Search for the cell housing the specified text and yield its [X, Y] center coordinate. 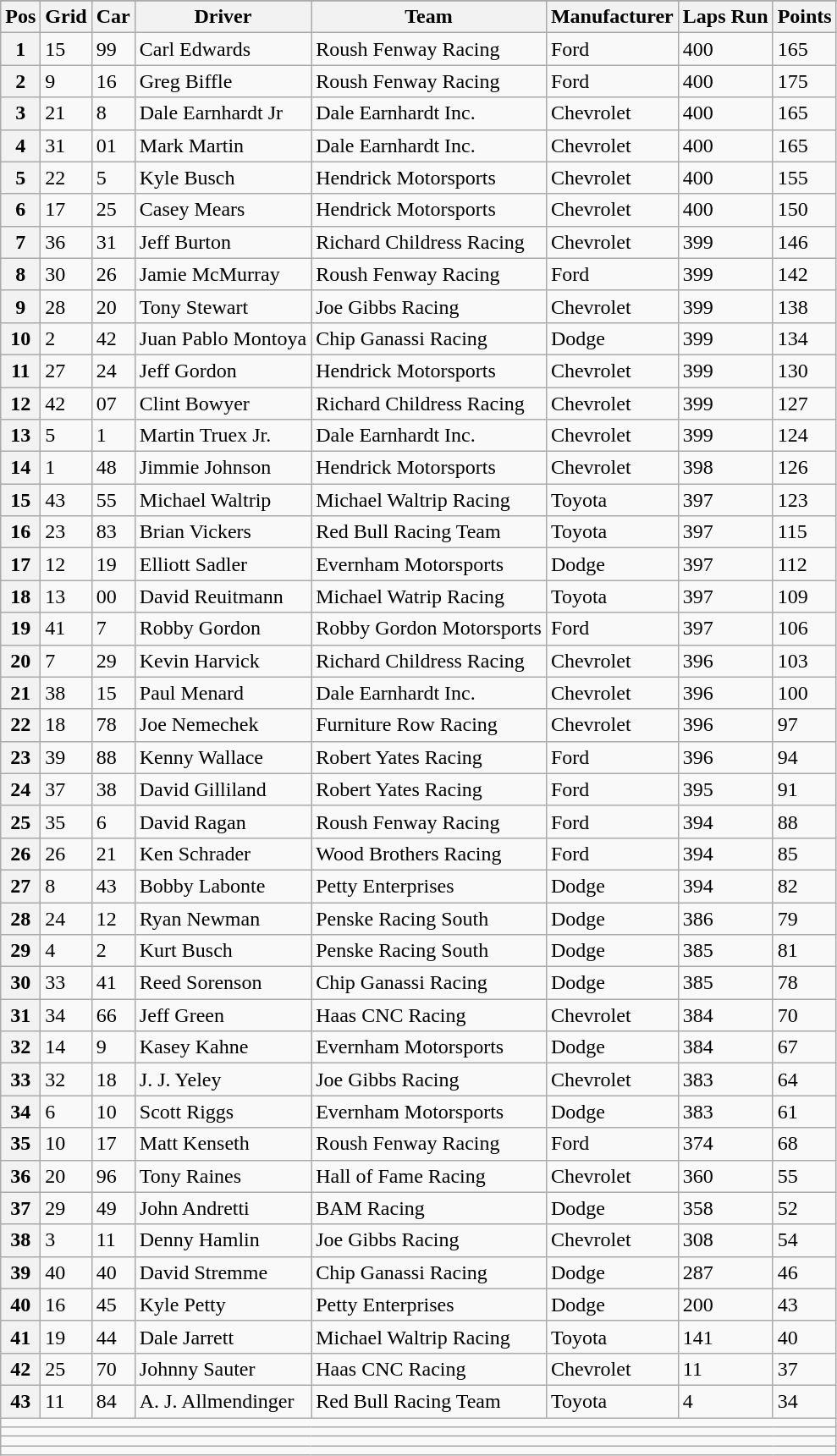
Paul Menard [223, 693]
109 [804, 596]
374 [725, 1144]
82 [804, 886]
Dale Jarrett [223, 1337]
155 [804, 178]
Michael Watrip Racing [429, 596]
Laps Run [725, 17]
David Gilliland [223, 789]
David Reuitmann [223, 596]
Manufacturer [612, 17]
134 [804, 338]
Points [804, 17]
Carl Edwards [223, 49]
Kurt Busch [223, 951]
83 [113, 532]
115 [804, 532]
Jeff Burton [223, 242]
Elliott Sadler [223, 564]
85 [804, 854]
97 [804, 725]
52 [804, 1208]
Kyle Petty [223, 1305]
J. J. Yeley [223, 1080]
146 [804, 242]
48 [113, 468]
49 [113, 1208]
00 [113, 596]
68 [804, 1144]
142 [804, 274]
Tony Stewart [223, 306]
Robby Gordon Motorsports [429, 629]
Kyle Busch [223, 178]
Scott Riggs [223, 1112]
308 [725, 1240]
A. J. Allmendinger [223, 1401]
150 [804, 210]
360 [725, 1176]
Joe Nemechek [223, 725]
Jeff Green [223, 1015]
Pos [20, 17]
Dale Earnhardt Jr [223, 113]
Grid [66, 17]
Jamie McMurray [223, 274]
Brian Vickers [223, 532]
64 [804, 1080]
01 [113, 146]
Kenny Wallace [223, 757]
Martin Truex Jr. [223, 436]
Team [429, 17]
127 [804, 404]
David Stremme [223, 1272]
Ryan Newman [223, 918]
Michael Waltrip [223, 500]
44 [113, 1337]
Mark Martin [223, 146]
BAM Racing [429, 1208]
Furniture Row Racing [429, 725]
100 [804, 693]
07 [113, 404]
Wood Brothers Racing [429, 854]
99 [113, 49]
Robby Gordon [223, 629]
81 [804, 951]
Hall of Fame Racing [429, 1176]
106 [804, 629]
358 [725, 1208]
Juan Pablo Montoya [223, 338]
124 [804, 436]
David Ragan [223, 821]
386 [725, 918]
54 [804, 1240]
123 [804, 500]
91 [804, 789]
Driver [223, 17]
Greg Biffle [223, 81]
103 [804, 661]
126 [804, 468]
45 [113, 1305]
John Andretti [223, 1208]
46 [804, 1272]
Casey Mears [223, 210]
Car [113, 17]
Jimmie Johnson [223, 468]
141 [725, 1337]
Bobby Labonte [223, 886]
138 [804, 306]
67 [804, 1047]
112 [804, 564]
96 [113, 1176]
Clint Bowyer [223, 404]
200 [725, 1305]
Tony Raines [223, 1176]
395 [725, 789]
Kevin Harvick [223, 661]
Jeff Gordon [223, 371]
61 [804, 1112]
Denny Hamlin [223, 1240]
Ken Schrader [223, 854]
287 [725, 1272]
Kasey Kahne [223, 1047]
130 [804, 371]
Matt Kenseth [223, 1144]
84 [113, 1401]
94 [804, 757]
Johnny Sauter [223, 1369]
66 [113, 1015]
175 [804, 81]
398 [725, 468]
79 [804, 918]
Reed Sorenson [223, 983]
